For the text-containing cell, return its midpoint in [x, y] coordinate format. 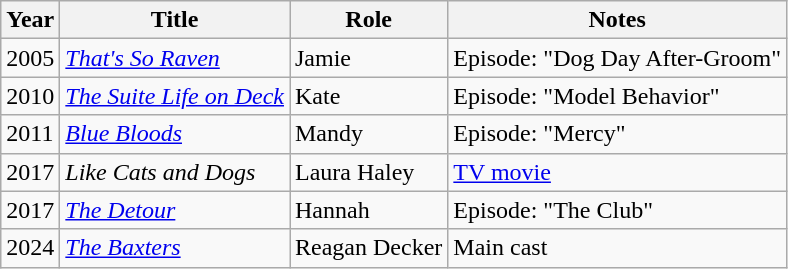
Episode: "Dog Day After-Groom" [618, 58]
Like Cats and Dogs [175, 172]
The Baxters [175, 248]
Title [175, 20]
2011 [30, 134]
Kate [369, 96]
Role [369, 20]
Reagan Decker [369, 248]
Blue Bloods [175, 134]
Mandy [369, 134]
2024 [30, 248]
The Detour [175, 210]
Laura Haley [369, 172]
Main cast [618, 248]
That's So Raven [175, 58]
2010 [30, 96]
Jamie [369, 58]
Year [30, 20]
Notes [618, 20]
The Suite Life on Deck [175, 96]
Episode: "Model Behavior" [618, 96]
2005 [30, 58]
Episode: "The Club" [618, 210]
Hannah [369, 210]
Episode: "Mercy" [618, 134]
TV movie [618, 172]
